Search for the cell housing the specified text and yield its [x, y] center coordinate. 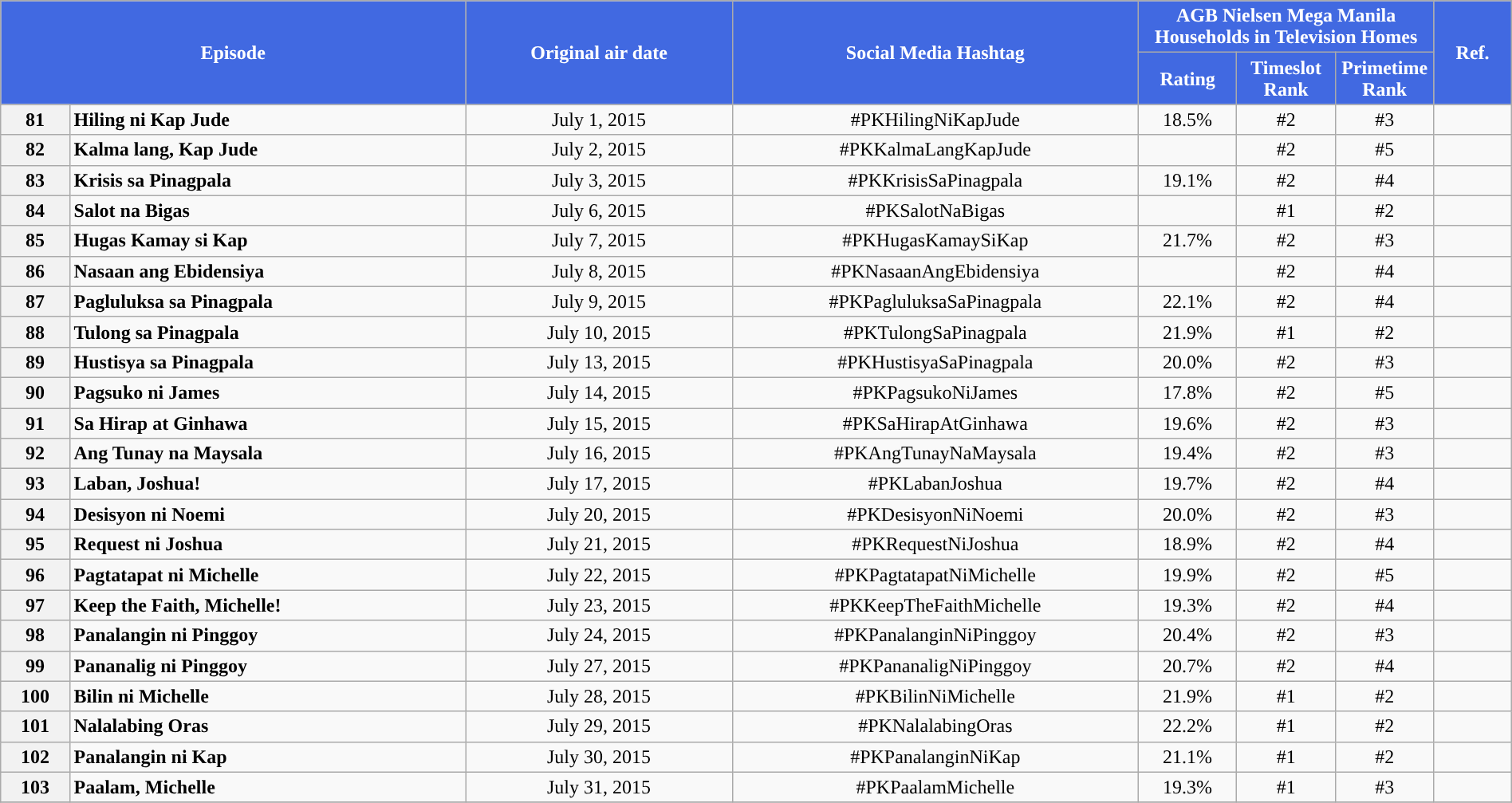
Hiling ni Kap Jude [268, 120]
19.7% [1187, 484]
#PKPaalamMichelle [935, 787]
#PKKeepTheFaithMichelle [935, 605]
Panalangin ni Pinggoy [268, 636]
85 [35, 241]
#PKNalalabingOras [935, 726]
22.1% [1187, 301]
#PKKalmaLangKapJude [935, 150]
19.6% [1187, 423]
21.7% [1187, 241]
93 [35, 484]
July 21, 2015 [600, 545]
#PKHilingNiKapJude [935, 120]
July 20, 2015 [600, 514]
July 28, 2015 [600, 696]
#PKPagsukoNiJames [935, 392]
AGB Nielsen Mega Manila Households in Television Homes [1286, 27]
Panalangin ni Kap [268, 757]
#PKTulongSaPinagpala [935, 332]
91 [35, 423]
Ang Tunay na Maysala [268, 454]
#PKSalotNaBigas [935, 211]
90 [35, 392]
July 7, 2015 [600, 241]
#PKBilinNiMichelle [935, 696]
#PKHustisyaSaPinagpala [935, 362]
102 [35, 757]
July 27, 2015 [600, 666]
Pananalig ni Pinggoy [268, 666]
81 [35, 120]
July 30, 2015 [600, 757]
82 [35, 150]
17.8% [1187, 392]
#PKRequestNiJoshua [935, 545]
87 [35, 301]
83 [35, 180]
#PKDesisyonNiNoemi [935, 514]
Sa Hirap at Ginhawa [268, 423]
July 24, 2015 [600, 636]
94 [35, 514]
Episode [233, 53]
July 8, 2015 [600, 271]
July 22, 2015 [600, 575]
July 13, 2015 [600, 362]
86 [35, 271]
22.2% [1187, 726]
#PKPanalanginNiPinggoy [935, 636]
July 15, 2015 [600, 423]
July 9, 2015 [600, 301]
Salot na Bigas [268, 211]
#PKLabanJoshua [935, 484]
98 [35, 636]
21.1% [1187, 757]
89 [35, 362]
Krisis sa Pinagpala [268, 180]
20.7% [1187, 666]
Original air date [600, 53]
#PKNasaanAngEbidensiya [935, 271]
Request ni Joshua [268, 545]
#PKPananaligNiPinggoy [935, 666]
#PKKrisisSaPinagpala [935, 180]
99 [35, 666]
Bilin ni Michelle [268, 696]
Hustisya sa Pinagpala [268, 362]
Timeslot Rank [1286, 78]
Pagluluksa sa Pinagpala [268, 301]
19.1% [1187, 180]
20.4% [1187, 636]
Kalma lang, Kap Jude [268, 150]
Social Media Hashtag [935, 53]
Rating [1187, 78]
July 29, 2015 [600, 726]
97 [35, 605]
July 23, 2015 [600, 605]
103 [35, 787]
18.5% [1187, 120]
96 [35, 575]
100 [35, 696]
July 16, 2015 [600, 454]
Tulong sa Pinagpala [268, 332]
July 3, 2015 [600, 180]
95 [35, 545]
101 [35, 726]
July 14, 2015 [600, 392]
Paalam, Michelle [268, 787]
#PKPagluluksaSaPinagpala [935, 301]
19.9% [1187, 575]
Laban, Joshua! [268, 484]
92 [35, 454]
18.9% [1187, 545]
#PKAngTunayNaMaysala [935, 454]
Pagsuko ni James [268, 392]
Hugas Kamay si Kap [268, 241]
#PKPagtatapatNiMichelle [935, 575]
July 31, 2015 [600, 787]
Pagtatapat ni Michelle [268, 575]
Nasaan ang Ebidensiya [268, 271]
#PKSaHirapAtGinhawa [935, 423]
Ref. [1472, 53]
88 [35, 332]
Nalalabing Oras [268, 726]
19.4% [1187, 454]
#PKPanalanginNiKap [935, 757]
Keep the Faith, Michelle! [268, 605]
84 [35, 211]
July 6, 2015 [600, 211]
July 10, 2015 [600, 332]
July 1, 2015 [600, 120]
Desisyon ni Noemi [268, 514]
July 2, 2015 [600, 150]
Primetime Rank [1384, 78]
July 17, 2015 [600, 484]
#PKHugasKamaySiKap [935, 241]
